Locate the cell with the specified text and output its [X, Y] center coordinate. 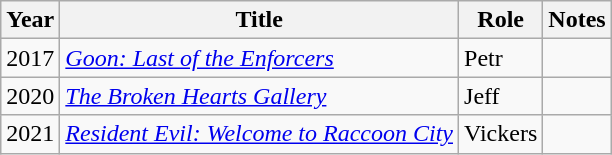
2020 [30, 96]
Title [260, 20]
Goon: Last of the Enforcers [260, 58]
2017 [30, 58]
Petr [501, 58]
Resident Evil: Welcome to Raccoon City [260, 134]
2021 [30, 134]
Role [501, 20]
Vickers [501, 134]
Notes [577, 20]
Year [30, 20]
The Broken Hearts Gallery [260, 96]
Jeff [501, 96]
